Provide the (x, y) coordinate of the cell's center where the given text is located.  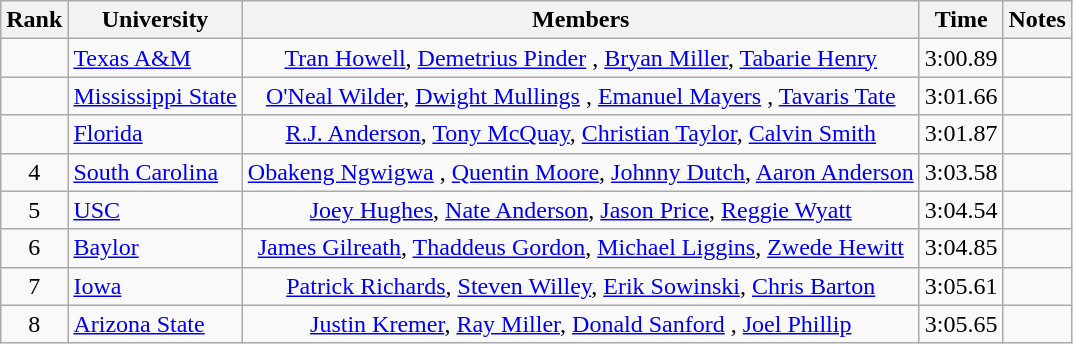
6 (34, 248)
Time (961, 20)
Florida (155, 134)
3:04.54 (961, 210)
Rank (34, 20)
3:03.58 (961, 172)
5 (34, 210)
Baylor (155, 248)
Texas A&M (155, 58)
O'Neal Wilder, Dwight Mullings , Emanuel Mayers , Tavaris Tate (580, 96)
Joey Hughes, Nate Anderson, Jason Price, Reggie Wyatt (580, 210)
Mississippi State (155, 96)
R.J. Anderson, Tony McQuay, Christian Taylor, Calvin Smith (580, 134)
Notes (1037, 20)
3:05.65 (961, 324)
Justin Kremer, Ray Miller, Donald Sanford , Joel Phillip (580, 324)
3:01.66 (961, 96)
Obakeng Ngwigwa , Quentin Moore, Johnny Dutch, Aaron Anderson (580, 172)
Members (580, 20)
3:00.89 (961, 58)
3:05.61 (961, 286)
7 (34, 286)
Tran Howell, Demetrius Pinder , Bryan Miller, Tabarie Henry (580, 58)
Patrick Richards, Steven Willey, Erik Sowinski, Chris Barton (580, 286)
Iowa (155, 286)
8 (34, 324)
South Carolina (155, 172)
University (155, 20)
USC (155, 210)
3:04.85 (961, 248)
3:01.87 (961, 134)
Arizona State (155, 324)
James Gilreath, Thaddeus Gordon, Michael Liggins, Zwede Hewitt (580, 248)
4 (34, 172)
